Detect which cell encompasses the target text, then output its [X, Y] center coordinate. 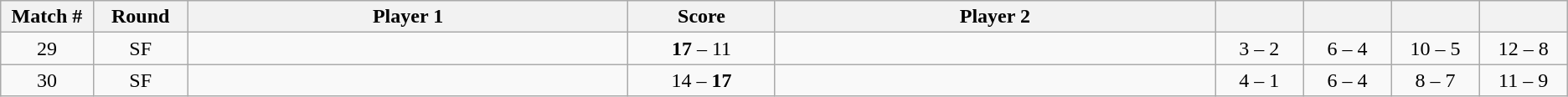
Round [141, 17]
3 – 2 [1260, 48]
4 – 1 [1260, 80]
Player 2 [995, 17]
Match # [47, 17]
17 – 11 [702, 48]
Score [702, 17]
30 [47, 80]
11 – 9 [1523, 80]
29 [47, 48]
10 – 5 [1436, 48]
14 – 17 [702, 80]
Player 1 [408, 17]
12 – 8 [1523, 48]
8 – 7 [1436, 80]
